From the cell containing the given text, extract its center point as (x, y) coordinate. 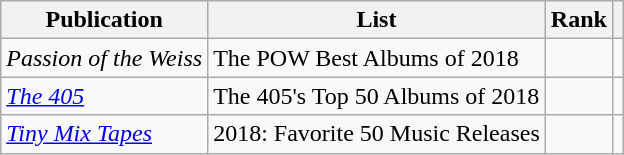
The POW Best Albums of 2018 (377, 58)
Publication (104, 20)
2018: Favorite 50 Music Releases (377, 134)
The 405 (104, 96)
List (377, 20)
Passion of the Weiss (104, 58)
Rank (578, 20)
The 405's Top 50 Albums of 2018 (377, 96)
Tiny Mix Tapes (104, 134)
